Detect which cell encompasses the target text, then output its (x, y) center coordinate. 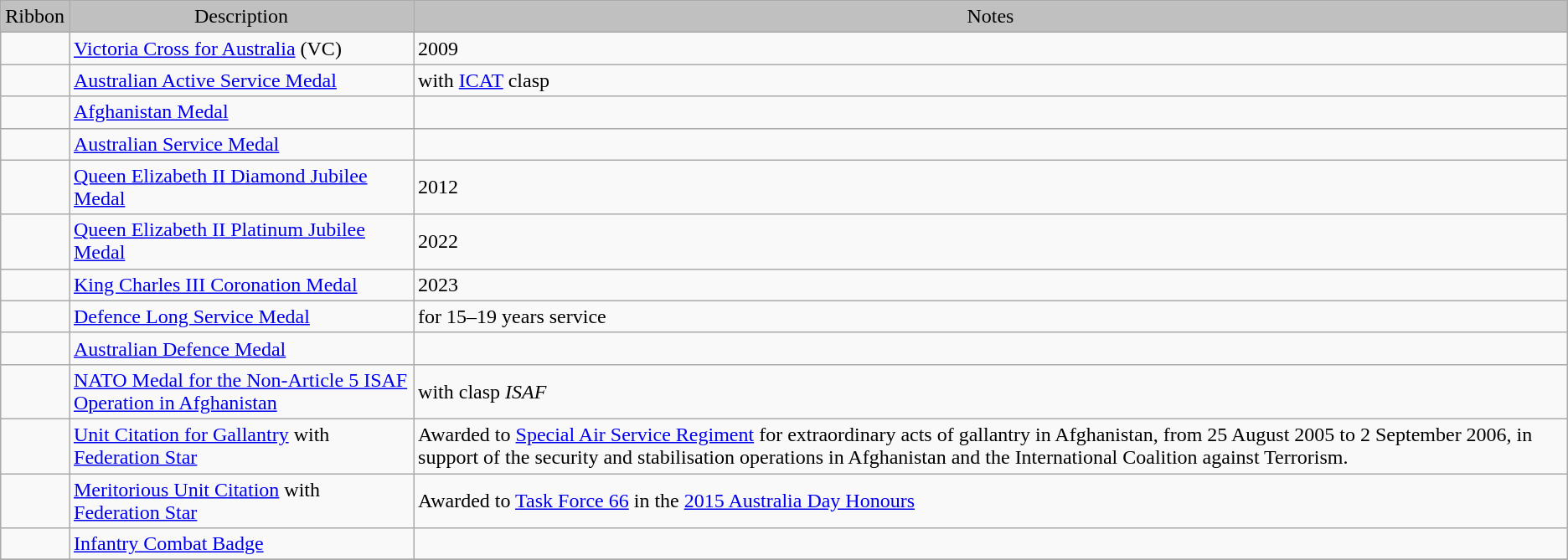
Unit Citation for Gallantry with Federation Star (241, 445)
Queen Elizabeth II Diamond Jubilee Medal (241, 188)
for 15–19 years service (991, 316)
Defence Long Service Medal (241, 316)
Description (241, 17)
2012 (991, 188)
with clasp ISAF (991, 392)
2023 (991, 285)
Australian Defence Medal (241, 348)
Afghanistan Medal (241, 112)
Victoria Cross for Australia (VC) (241, 49)
NATO Medal for the Non-Article 5 ISAF Operation in Afghanistan (241, 392)
2022 (991, 241)
2009 (991, 49)
Australian Active Service Medal (241, 80)
Awarded to Task Force 66 in the 2015 Australia Day Honours (991, 501)
King Charles III Coronation Medal (241, 285)
Meritorious Unit Citation with Federation Star (241, 501)
Australian Service Medal (241, 144)
Ribbon (35, 17)
Infantry Combat Badge (241, 544)
Notes (991, 17)
with ICAT clasp (991, 80)
Queen Elizabeth II Platinum Jubilee Medal (241, 241)
